Provide the (x, y) coordinate of the cell's center where the given text is located.  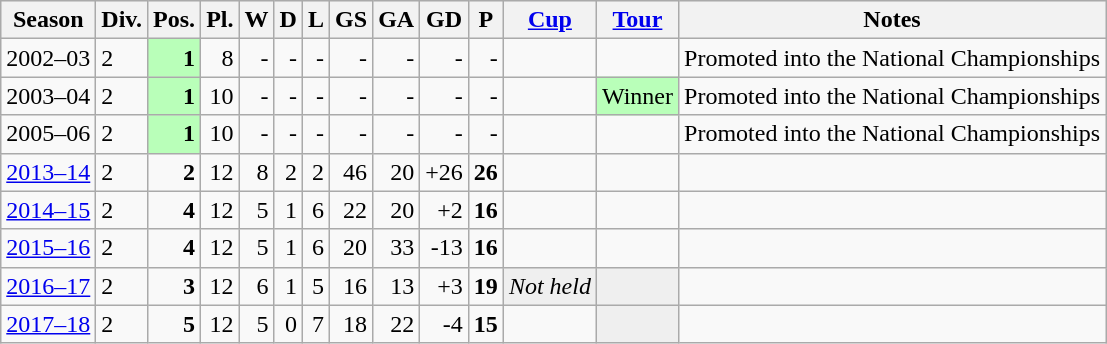
0 (288, 324)
Cup (550, 20)
26 (486, 172)
Notes (892, 20)
L (316, 20)
Pos. (174, 20)
33 (396, 248)
+26 (444, 172)
GA (396, 20)
Winner (637, 96)
-4 (444, 324)
2003–04 (48, 96)
7 (316, 324)
2002–03 (48, 58)
Tour (637, 20)
2013–14 (48, 172)
Season (48, 20)
-13 (444, 248)
Not held (550, 286)
19 (486, 286)
GS (352, 20)
2017–18 (48, 324)
3 (174, 286)
GD (444, 20)
Div. (122, 20)
46 (352, 172)
W (256, 20)
15 (486, 324)
2015–16 (48, 248)
2014–15 (48, 210)
+2 (444, 210)
13 (396, 286)
+3 (444, 286)
P (486, 20)
18 (352, 324)
2005–06 (48, 134)
D (288, 20)
2016–17 (48, 286)
Pl. (220, 20)
